Scan for the cell matching the given text and deliver its [X, Y] coordinate at center. 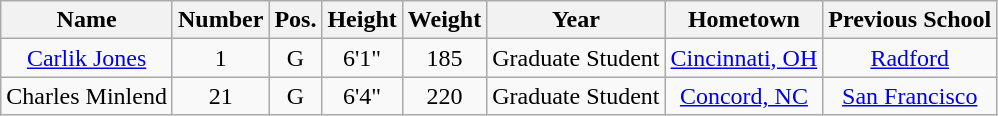
220 [444, 96]
San Francisco [910, 96]
Hometown [744, 20]
Weight [444, 20]
Carlik Jones [87, 58]
Name [87, 20]
Cincinnati, OH [744, 58]
Pos. [296, 20]
185 [444, 58]
Year [576, 20]
Height [362, 20]
Radford [910, 58]
Charles Minlend [87, 96]
Number [220, 20]
Previous School [910, 20]
Concord, NC [744, 96]
6'4" [362, 96]
6'1" [362, 58]
1 [220, 58]
21 [220, 96]
